From the cell containing the given text, extract its center point as (x, y) coordinate. 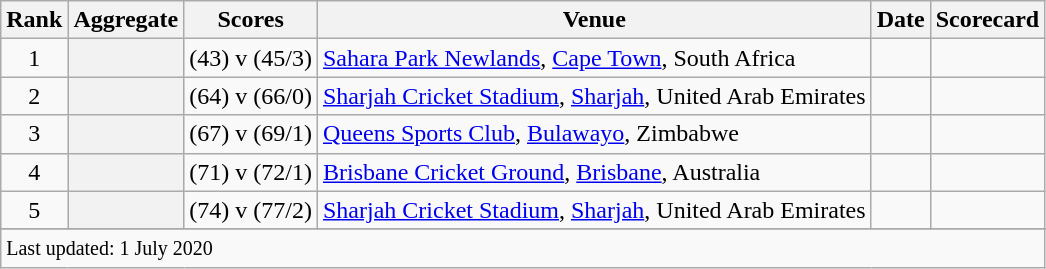
Date (900, 20)
(74) v (77/2) (251, 210)
2 (34, 96)
Last updated: 1 July 2020 (523, 248)
Scores (251, 20)
Brisbane Cricket Ground, Brisbane, Australia (594, 172)
Venue (594, 20)
Sahara Park Newlands, Cape Town, South Africa (594, 58)
(64) v (66/0) (251, 96)
Scorecard (988, 20)
Queens Sports Club, Bulawayo, Zimbabwe (594, 134)
1 (34, 58)
(67) v (69/1) (251, 134)
(43) v (45/3) (251, 58)
Aggregate (126, 20)
4 (34, 172)
3 (34, 134)
5 (34, 210)
(71) v (72/1) (251, 172)
Rank (34, 20)
